Detect which cell encompasses the target text, then output its (x, y) center coordinate. 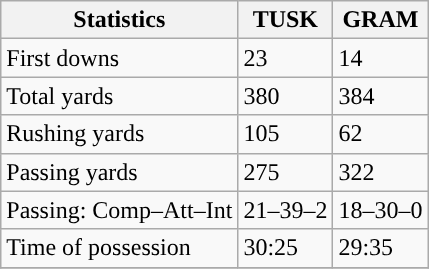
384 (380, 96)
380 (286, 96)
21–39–2 (286, 210)
23 (286, 58)
Rushing yards (120, 134)
GRAM (380, 20)
TUSK (286, 20)
62 (380, 134)
18–30–0 (380, 210)
First downs (120, 58)
29:35 (380, 248)
30:25 (286, 248)
Passing yards (120, 172)
Total yards (120, 96)
14 (380, 58)
Time of possession (120, 248)
Statistics (120, 20)
275 (286, 172)
Passing: Comp–Att–Int (120, 210)
105 (286, 134)
322 (380, 172)
